Detect which cell encompasses the target text, then output its [X, Y] center coordinate. 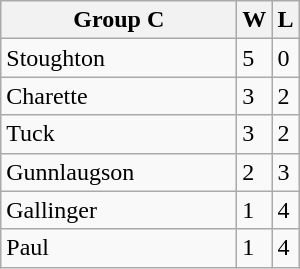
Paul [119, 248]
5 [254, 58]
Group C [119, 20]
L [286, 20]
W [254, 20]
Charette [119, 96]
0 [286, 58]
Tuck [119, 134]
Gunnlaugson [119, 172]
Gallinger [119, 210]
Stoughton [119, 58]
